Locate the cell with the specified text and output its (x, y) center coordinate. 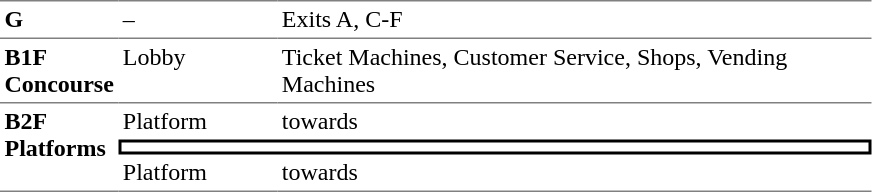
B1FConcourse (59, 71)
Exits A, C-F (574, 19)
B2FPlatforms (59, 148)
Ticket Machines, Customer Service, Shops, Vending Machines (574, 71)
– (198, 19)
G (59, 19)
Lobby (198, 71)
